Identify which cell holds the provided text, then report its [X, Y] central coordinate. 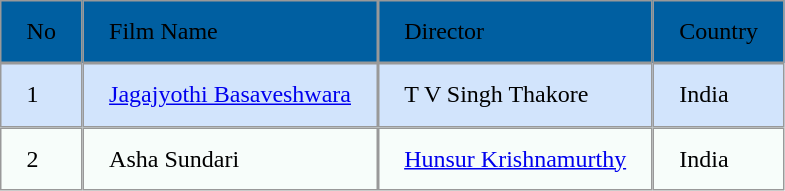
Hunsur Krishnamurthy [516, 158]
Director [516, 32]
Country [719, 32]
No [41, 32]
2 [41, 158]
Jagajyothi Basaveshwara [230, 94]
T V Singh Thakore [516, 94]
Asha Sundari [230, 158]
1 [41, 94]
Film Name [230, 32]
